Capture the cell that displays the provided text and extract its (X, Y) central coordinate. 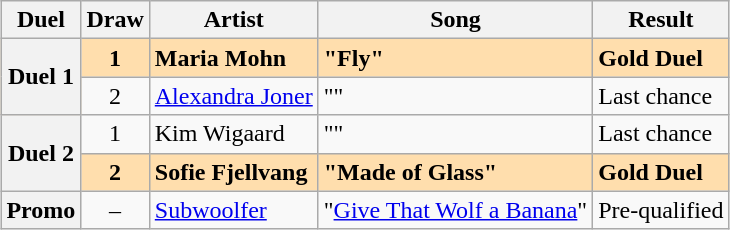
Draw (115, 20)
Song (455, 20)
Duel 1 (41, 77)
Pre-qualified (661, 210)
Duel (41, 20)
"Fly" (455, 58)
"Give That Wolf a Banana" (455, 210)
"Made of Glass" (455, 172)
Duel 2 (41, 153)
Result (661, 20)
Artist (234, 20)
Alexandra Joner (234, 96)
Kim Wigaard (234, 134)
Sofie Fjellvang (234, 172)
Promo (41, 210)
Subwoolfer (234, 210)
– (115, 210)
Maria Mohn (234, 58)
